Capture the cell that displays the provided text and extract its [x, y] central coordinate. 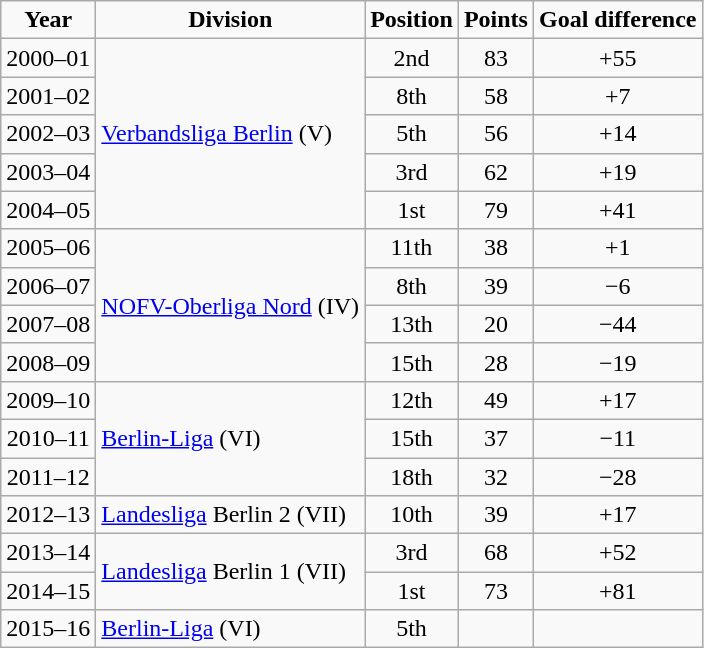
38 [496, 248]
2003–04 [48, 172]
2nd [412, 58]
2013–14 [48, 553]
2002–03 [48, 134]
−44 [618, 324]
2014–15 [48, 591]
+14 [618, 134]
62 [496, 172]
−19 [618, 362]
+55 [618, 58]
Year [48, 20]
83 [496, 58]
28 [496, 362]
2011–12 [48, 477]
18th [412, 477]
−11 [618, 438]
2007–08 [48, 324]
2004–05 [48, 210]
2008–09 [48, 362]
20 [496, 324]
Landesliga Berlin 2 (VII) [230, 515]
Landesliga Berlin 1 (VII) [230, 572]
2006–07 [48, 286]
+19 [618, 172]
49 [496, 400]
+81 [618, 591]
2010–11 [48, 438]
2009–10 [48, 400]
10th [412, 515]
−28 [618, 477]
+52 [618, 553]
58 [496, 96]
11th [412, 248]
12th [412, 400]
37 [496, 438]
2001–02 [48, 96]
2005–06 [48, 248]
13th [412, 324]
68 [496, 553]
Division [230, 20]
2000–01 [48, 58]
+41 [618, 210]
56 [496, 134]
NOFV-Oberliga Nord (IV) [230, 305]
+7 [618, 96]
Goal difference [618, 20]
−6 [618, 286]
Verbandsliga Berlin (V) [230, 134]
32 [496, 477]
Position [412, 20]
73 [496, 591]
Points [496, 20]
79 [496, 210]
2012–13 [48, 515]
2015–16 [48, 629]
+1 [618, 248]
